Output the (x, y) coordinate of the center of the cell containing the given text.  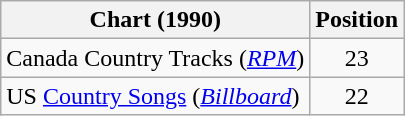
Canada Country Tracks (RPM) (156, 58)
Chart (1990) (156, 20)
22 (357, 96)
US Country Songs (Billboard) (156, 96)
23 (357, 58)
Position (357, 20)
